Return (x, y) of the center of cell containing provided text 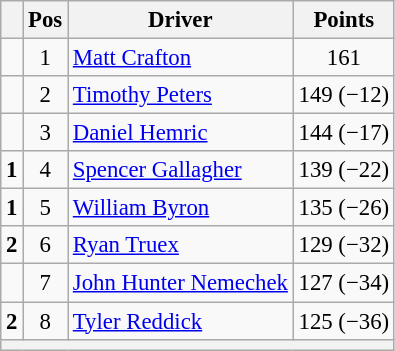
William Byron (181, 208)
Timothy Peters (181, 95)
3 (46, 133)
Ryan Truex (181, 245)
125 (−36) (344, 321)
5 (46, 208)
127 (−34) (344, 283)
6 (46, 245)
Spencer Gallagher (181, 170)
129 (−32) (344, 245)
135 (−26) (344, 208)
Points (344, 20)
161 (344, 58)
John Hunter Nemechek (181, 283)
4 (46, 170)
Pos (46, 20)
Daniel Hemric (181, 133)
Tyler Reddick (181, 321)
149 (−12) (344, 95)
144 (−17) (344, 133)
Matt Crafton (181, 58)
8 (46, 321)
Driver (181, 20)
139 (−22) (344, 170)
7 (46, 283)
